Search for the cell housing the specified text and yield its [x, y] center coordinate. 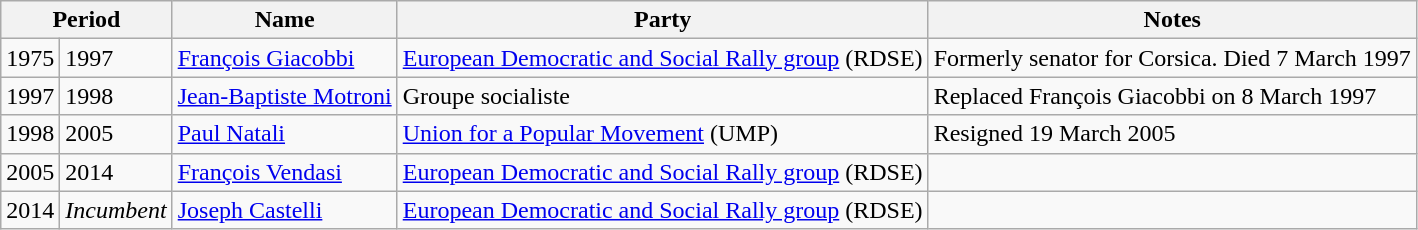
Party [662, 20]
Period [86, 20]
Resigned 19 March 2005 [1172, 134]
Replaced François Giacobbi on 8 March 1997 [1172, 96]
Formerly senator for Corsica. Died 7 March 1997 [1172, 58]
Paul Natali [284, 134]
Notes [1172, 20]
Incumbent [116, 210]
1975 [30, 58]
François Vendasi [284, 172]
Joseph Castelli [284, 210]
Groupe socialiste [662, 96]
Union for a Popular Movement (UMP) [662, 134]
Name [284, 20]
François Giacobbi [284, 58]
Jean-Baptiste Motroni [284, 96]
